Return the (X, Y) coordinate for the center point of the cell that contains the specified text.  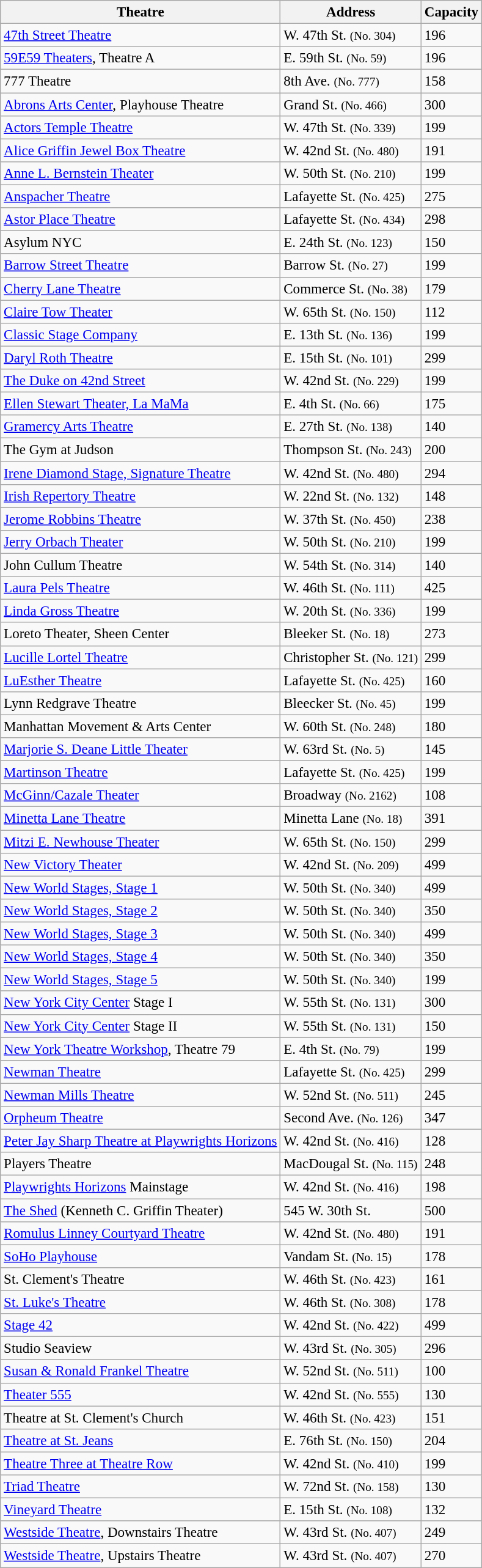
Theatre (141, 12)
W. 60th St. (No. 248) (351, 726)
W. 46th St. (No. 111) (351, 588)
161 (451, 1279)
100 (451, 1372)
Capacity (451, 12)
Westside Theatre, Downstairs Theatre (141, 1533)
Cherry Lane Theatre (141, 289)
59E59 Theaters, Theatre A (141, 58)
W. 37th St. (No. 450) (351, 519)
Claire Tow Theater (141, 312)
Lynn Redgrave Theatre (141, 704)
Anne L. Bernstein Theater (141, 174)
Minetta Lane (No. 18) (351, 819)
Susan & Ronald Frankel Theatre (141, 1372)
Lucille Lortel Theatre (141, 657)
Studio Seaview (141, 1349)
Barrow Street Theatre (141, 266)
245 (451, 1095)
Vandam St. (No. 15) (351, 1256)
New Victory Theater (141, 865)
Theater 555 (141, 1394)
Lafayette St. (No. 434) (351, 219)
W. 47th St. (No. 339) (351, 128)
Asylum NYC (141, 243)
The Shed (Kenneth C. Griffin Theater) (141, 1210)
Laura Pels Theatre (141, 588)
148 (451, 496)
Commerce St. (No. 38) (351, 289)
132 (451, 1510)
198 (451, 1187)
Broadway (No. 2162) (351, 795)
E. 27th St. (No. 138) (351, 427)
New World Stages, Stage 1 (141, 888)
275 (451, 197)
Players Theatre (141, 1164)
New World Stages, Stage 5 (141, 980)
248 (451, 1164)
Irene Diamond Stage, Signature Theatre (141, 473)
E. 24th St. (No. 123) (351, 243)
Anspacher Theatre (141, 197)
E. 15th St. (No. 108) (351, 1510)
St. Clement's Theatre (141, 1279)
Grand St. (No. 466) (351, 105)
Second Ave. (No. 126) (351, 1118)
Actors Temple Theatre (141, 128)
W. 42nd St. (No. 555) (351, 1394)
New World Stages, Stage 3 (141, 934)
Linda Gross Theatre (141, 611)
296 (451, 1349)
108 (451, 795)
New York City Center Stage I (141, 1003)
MacDougal St. (No. 115) (351, 1164)
W. 43rd St. (No. 305) (351, 1349)
160 (451, 680)
E. 4th St. (No. 79) (351, 1049)
175 (451, 404)
Newman Mills Theatre (141, 1095)
Christopher St. (No. 121) (351, 657)
Newman Theatre (141, 1072)
W. 47th St. (No. 304) (351, 35)
SoHo Playhouse (141, 1256)
Vineyard Theatre (141, 1510)
151 (451, 1418)
298 (451, 219)
Manhattan Movement & Arts Center (141, 726)
McGinn/Cazale Theater (141, 795)
Irish Repertory Theatre (141, 496)
New York Theatre Workshop, Theatre 79 (141, 1049)
W. 63rd St. (No. 5) (351, 749)
180 (451, 726)
Jerry Orbach Theater (141, 542)
47th Street Theatre (141, 35)
St. Luke's Theatre (141, 1303)
W. 20th St. (No. 336) (351, 611)
200 (451, 450)
Stage 42 (141, 1325)
W. 54th St. (No. 314) (351, 565)
Barrow St. (No. 27) (351, 266)
Alice Griffin Jewel Box Theatre (141, 150)
128 (451, 1141)
W. 42nd St. (No. 229) (351, 381)
W. 42nd St. (No. 410) (351, 1463)
Abrons Arts Center, Playhouse Theatre (141, 105)
179 (451, 289)
W. 46th St. (No. 308) (351, 1303)
Mitzi E. Newhouse Theater (141, 842)
Minetta Lane Theatre (141, 819)
545 W. 30th St. (351, 1210)
347 (451, 1118)
The Duke on 42nd Street (141, 381)
Ellen Stewart Theater, La MaMa (141, 404)
145 (451, 749)
Playwrights Horizons Mainstage (141, 1187)
W. 72nd St. (No. 158) (351, 1487)
Thompson St. (No. 243) (351, 450)
425 (451, 588)
Classic Stage Company (141, 335)
Westside Theatre, Upstairs Theatre (141, 1556)
Address (351, 12)
8th Ave. (No. 777) (351, 81)
Martinson Theatre (141, 773)
294 (451, 473)
E. 13th St. (No. 136) (351, 335)
E. 4th St. (No. 66) (351, 404)
E. 15th St. (No. 101) (351, 358)
W. 22nd St. (No. 132) (351, 496)
New World Stages, Stage 4 (141, 957)
New York City Center Stage II (141, 1026)
Orpheum Theatre (141, 1118)
238 (451, 519)
158 (451, 81)
Peter Jay Sharp Theatre at Playwrights Horizons (141, 1141)
Theatre Three at Theatre Row (141, 1463)
Theatre at St. Jeans (141, 1441)
Triad Theatre (141, 1487)
Loreto Theater, Sheen Center (141, 635)
Bleeker St. (No. 18) (351, 635)
391 (451, 819)
249 (451, 1533)
John Cullum Theatre (141, 565)
Marjorie S. Deane Little Theater (141, 749)
W. 42nd St. (No. 209) (351, 865)
Jerome Robbins Theatre (141, 519)
Astor Place Theatre (141, 219)
Bleecker St. (No. 45) (351, 704)
LuEsther Theatre (141, 680)
E. 76th St. (No. 150) (351, 1441)
270 (451, 1556)
E. 59th St. (No. 59) (351, 58)
New World Stages, Stage 2 (141, 911)
Gramercy Arts Theatre (141, 427)
Daryl Roth Theatre (141, 358)
W. 42nd St. (No. 422) (351, 1325)
112 (451, 312)
500 (451, 1210)
777 Theatre (141, 81)
The Gym at Judson (141, 450)
Romulus Linney Courtyard Theatre (141, 1234)
273 (451, 635)
204 (451, 1441)
Theatre at St. Clement's Church (141, 1418)
